Search for the cell housing the specified text and yield its [x, y] center coordinate. 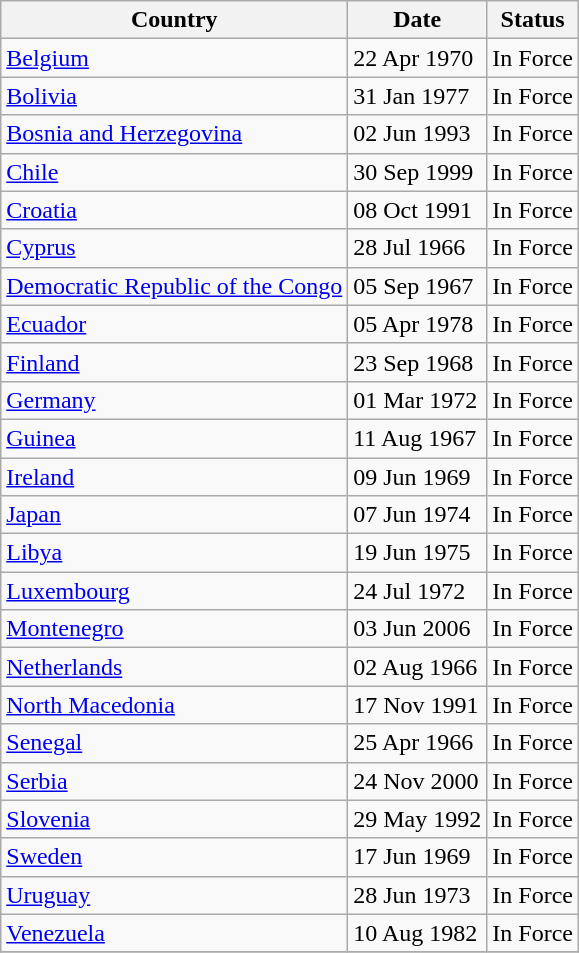
Sweden [174, 857]
01 Mar 1972 [418, 400]
24 Nov 2000 [418, 781]
Guinea [174, 438]
02 Jun 1993 [418, 134]
29 May 1992 [418, 819]
08 Oct 1991 [418, 210]
Luxembourg [174, 591]
05 Apr 1978 [418, 324]
09 Jun 1969 [418, 477]
Ecuador [174, 324]
17 Jun 1969 [418, 857]
Bosnia and Herzegovina [174, 134]
Germany [174, 400]
Cyprus [174, 248]
Status [533, 20]
17 Nov 1991 [418, 705]
25 Apr 1966 [418, 743]
Ireland [174, 477]
Date [418, 20]
Libya [174, 553]
31 Jan 1977 [418, 96]
28 Jul 1966 [418, 248]
Serbia [174, 781]
23 Sep 1968 [418, 362]
Senegal [174, 743]
Bolivia [174, 96]
Croatia [174, 210]
Slovenia [174, 819]
30 Sep 1999 [418, 172]
Finland [174, 362]
28 Jun 1973 [418, 895]
10 Aug 1982 [418, 933]
24 Jul 1972 [418, 591]
Netherlands [174, 667]
Chile [174, 172]
02 Aug 1966 [418, 667]
Venezuela [174, 933]
11 Aug 1967 [418, 438]
07 Jun 1974 [418, 515]
19 Jun 1975 [418, 553]
Montenegro [174, 629]
22 Apr 1970 [418, 58]
North Macedonia [174, 705]
Belgium [174, 58]
Uruguay [174, 895]
05 Sep 1967 [418, 286]
Japan [174, 515]
03 Jun 2006 [418, 629]
Democratic Republic of the Congo [174, 286]
Country [174, 20]
